Return the (x, y) coordinate for the center point of the cell that contains the specified text.  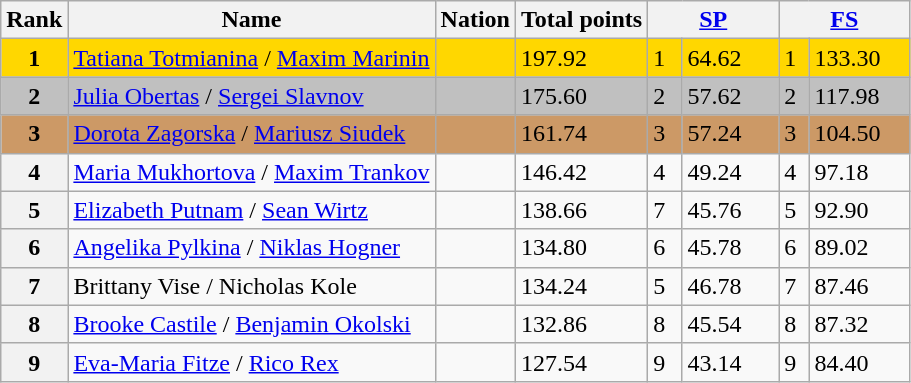
Maria Mukhortova / Maxim Trankov (252, 172)
49.24 (730, 172)
Elizabeth Putnam / Sean Wirtz (252, 210)
134.80 (581, 248)
45.54 (730, 324)
Brittany Vise / Nicholas Kole (252, 286)
132.86 (581, 324)
87.32 (860, 324)
87.46 (860, 286)
Nation (475, 20)
43.14 (730, 362)
134.24 (581, 286)
Name (252, 20)
146.42 (581, 172)
Eva-Maria Fitze / Rico Rex (252, 362)
138.66 (581, 210)
Angelika Pylkina / Niklas Hogner (252, 248)
89.02 (860, 248)
117.98 (860, 96)
133.30 (860, 58)
97.18 (860, 172)
64.62 (730, 58)
Dorota Zagorska / Mariusz Siudek (252, 134)
45.76 (730, 210)
197.92 (581, 58)
92.90 (860, 210)
Total points (581, 20)
175.60 (581, 96)
45.78 (730, 248)
57.24 (730, 134)
127.54 (581, 362)
SP (714, 20)
Brooke Castile / Benjamin Okolski (252, 324)
161.74 (581, 134)
84.40 (860, 362)
Julia Obertas / Sergei Slavnov (252, 96)
FS (844, 20)
Tatiana Totmianina / Maxim Marinin (252, 58)
104.50 (860, 134)
Rank (34, 20)
57.62 (730, 96)
46.78 (730, 286)
